From the cell containing the given text, extract its center point as (X, Y) coordinate. 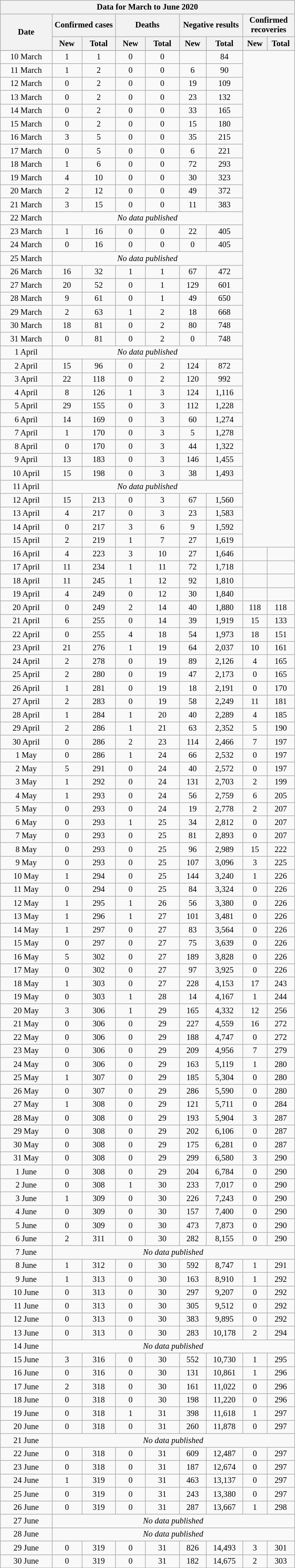
11,618 (225, 1413)
209 (193, 1051)
54 (193, 634)
25 June (26, 1494)
14 April (26, 527)
144 (193, 876)
221 (225, 151)
6 June (26, 1239)
15 March (26, 124)
204 (193, 1172)
16 May (26, 957)
21 March (26, 205)
181 (281, 702)
3,828 (225, 957)
1,322 (225, 446)
25 May (26, 1078)
97 (193, 970)
13 March (26, 97)
30 April (26, 742)
279 (281, 1051)
199 (281, 782)
1,583 (225, 513)
3,096 (225, 863)
1,455 (225, 460)
8 May (26, 849)
463 (193, 1480)
1,718 (225, 567)
92 (193, 581)
225 (281, 863)
28 May (26, 1118)
10 April (26, 473)
61 (99, 298)
323 (225, 178)
109 (225, 84)
215 (225, 137)
10 June (26, 1293)
7 June (26, 1252)
Confirmed cases (84, 25)
83 (193, 930)
21 June (26, 1440)
13,380 (225, 1494)
146 (193, 460)
12 March (26, 84)
182 (193, 1561)
33 (193, 111)
31 May (26, 1158)
4,332 (225, 1010)
245 (99, 581)
17 April (26, 567)
20 June (26, 1427)
9,207 (225, 1293)
2 May (26, 768)
5 April (26, 406)
1,228 (225, 406)
668 (225, 312)
26 (162, 903)
14 June (26, 1346)
3,564 (225, 930)
11 June (26, 1306)
11,220 (225, 1400)
60 (193, 419)
222 (281, 849)
30 June (26, 1561)
1,274 (225, 419)
10,178 (225, 1333)
11 April (26, 487)
189 (193, 957)
6 May (26, 823)
22 June (26, 1454)
2,703 (225, 782)
1,840 (225, 594)
601 (225, 285)
6,106 (225, 1131)
6,784 (225, 1172)
15 May (26, 943)
26 May (26, 1091)
25 March (26, 258)
650 (225, 298)
9 June (26, 1279)
175 (193, 1145)
6 April (26, 419)
112 (193, 406)
126 (99, 393)
5,119 (225, 1064)
2,126 (225, 661)
9,512 (225, 1306)
223 (99, 554)
13 April (26, 513)
27 June (26, 1521)
8,747 (225, 1266)
29 May (26, 1131)
1,810 (225, 581)
398 (193, 1413)
8 June (26, 1266)
19 April (26, 594)
19 March (26, 178)
12 June (26, 1319)
5 May (26, 809)
21 April (26, 621)
58 (193, 702)
11 May (26, 889)
16 April (26, 554)
6,580 (225, 1158)
2,532 (225, 755)
10 March (26, 57)
133 (281, 621)
15 June (26, 1360)
24 June (26, 1480)
27 May (26, 1104)
23 April (26, 648)
34 (193, 823)
8 April (26, 446)
826 (193, 1548)
227 (193, 1024)
592 (193, 1266)
312 (99, 1266)
5 June (26, 1225)
2,778 (225, 809)
157 (193, 1212)
552 (193, 1360)
2 April (26, 366)
32 (99, 272)
8,910 (225, 1279)
29 March (26, 312)
7 April (26, 433)
20 May (26, 1010)
Deaths (147, 25)
13 (67, 460)
2 June (26, 1185)
228 (193, 983)
13 May (26, 917)
244 (281, 997)
23 June (26, 1467)
13,137 (225, 1480)
4,956 (225, 1051)
13 June (26, 1333)
2,989 (225, 849)
1,646 (225, 554)
30 May (26, 1145)
19 June (26, 1413)
30 March (26, 326)
12,487 (225, 1454)
12 April (26, 500)
24 April (26, 661)
18 June (26, 1400)
26 June (26, 1508)
3,481 (225, 917)
31 March (26, 339)
3 May (26, 782)
35 (193, 137)
3,380 (225, 903)
205 (281, 796)
2,572 (225, 768)
3 April (26, 379)
1,116 (225, 393)
Confirmed recoveries (269, 25)
5,904 (225, 1118)
9 April (26, 460)
276 (99, 648)
38 (193, 473)
44 (193, 446)
26 March (26, 272)
3,324 (225, 889)
7,017 (225, 1185)
3,925 (225, 970)
27 March (26, 285)
2,249 (225, 702)
19 May (26, 997)
4 May (26, 796)
1 June (26, 1172)
4,167 (225, 997)
193 (193, 1118)
2,466 (225, 742)
1 May (26, 755)
234 (99, 567)
11,022 (225, 1387)
15 April (26, 540)
8,155 (225, 1239)
5,711 (225, 1104)
18 April (26, 581)
609 (193, 1454)
278 (99, 661)
10,730 (225, 1360)
298 (281, 1508)
9,895 (225, 1319)
114 (193, 742)
20 March (26, 191)
233 (193, 1185)
3 June (26, 1198)
20 April (26, 608)
202 (193, 1131)
183 (99, 460)
2,289 (225, 715)
169 (99, 419)
3,639 (225, 943)
21 May (26, 1024)
1,880 (225, 608)
17 (255, 983)
5,590 (225, 1091)
120 (193, 379)
2,759 (225, 796)
18 March (26, 164)
4,153 (225, 983)
299 (193, 1158)
24 March (26, 245)
Negative results (211, 25)
155 (99, 406)
187 (193, 1467)
14,675 (225, 1561)
11,878 (225, 1427)
213 (99, 500)
14 March (26, 111)
1,278 (225, 433)
2,037 (225, 648)
4,559 (225, 1024)
24 May (26, 1064)
47 (193, 675)
872 (225, 366)
281 (99, 688)
13,667 (225, 1508)
7 May (26, 836)
18 May (26, 983)
6,281 (225, 1145)
473 (193, 1225)
1,560 (225, 500)
9 May (26, 863)
Data for March to June 2020 (147, 7)
17 May (26, 970)
90 (225, 70)
180 (225, 124)
14,493 (225, 1548)
129 (193, 285)
22 May (26, 1038)
190 (281, 728)
121 (193, 1104)
12,674 (225, 1467)
4 June (26, 1212)
1 April (26, 352)
29 April (26, 728)
23 May (26, 1051)
12 May (26, 903)
4,747 (225, 1038)
64 (193, 648)
301 (281, 1548)
282 (193, 1239)
66 (193, 755)
372 (225, 191)
132 (225, 97)
2,173 (225, 675)
101 (193, 917)
3,240 (225, 876)
7,873 (225, 1225)
1,592 (225, 527)
992 (225, 379)
27 April (26, 702)
17 March (26, 151)
2,191 (225, 688)
28 April (26, 715)
472 (225, 272)
1,619 (225, 540)
80 (193, 326)
219 (99, 540)
17 June (26, 1387)
4 April (26, 393)
26 April (26, 688)
16 March (26, 137)
28 June (26, 1534)
89 (193, 661)
305 (193, 1306)
1,973 (225, 634)
311 (99, 1239)
23 March (26, 231)
107 (193, 863)
1,493 (225, 473)
28 March (26, 298)
8 (67, 393)
75 (193, 943)
28 (162, 997)
188 (193, 1038)
11 March (26, 70)
2,893 (225, 836)
29 June (26, 1548)
52 (99, 285)
7,243 (225, 1198)
2,812 (225, 823)
14 May (26, 930)
10,861 (225, 1373)
22 April (26, 634)
1,919 (225, 621)
5,304 (225, 1078)
25 April (26, 675)
256 (281, 1010)
39 (193, 621)
2,352 (225, 728)
10 May (26, 876)
151 (281, 634)
22 March (26, 218)
260 (193, 1427)
16 June (26, 1373)
7,400 (225, 1212)
Date (26, 32)
